Scan for the cell matching the given text and deliver its [X, Y] coordinate at center. 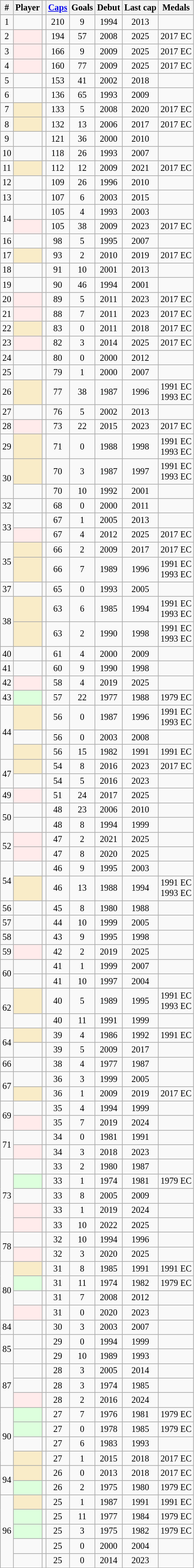
98 [57, 241]
49 [7, 796]
59 [7, 952]
Player [28, 7]
121 [57, 139]
51 [57, 796]
50 [7, 817]
109 [57, 183]
166 [57, 51]
78 [7, 1247]
64 [7, 1042]
52 [7, 847]
Last cap [140, 7]
1984 [140, 1517]
19 [7, 285]
83 [57, 329]
88 [57, 314]
45 [57, 908]
15 [82, 752]
68 [57, 506]
17 [7, 256]
112 [57, 168]
62 [7, 1008]
107 [57, 197]
21 [7, 314]
136 [57, 95]
89 [57, 300]
1986 [108, 1035]
82 [57, 343]
37 [7, 589]
210 [57, 22]
84 [7, 1327]
76 [57, 412]
# [7, 7]
94 [7, 1480]
79 [57, 372]
1976 [108, 1415]
14 [7, 219]
160 [57, 66]
Medals [176, 7]
96 [7, 1531]
85 [7, 1348]
132 [57, 124]
194 [57, 37]
91 [57, 270]
153 [57, 80]
93 [57, 256]
61 [57, 654]
133 [57, 110]
2022 [108, 1225]
Goals [82, 7]
Caps [57, 7]
118 [57, 153]
18 [7, 270]
Debut [108, 7]
1983 [108, 1444]
20 [7, 300]
1978 [108, 1429]
16 [7, 241]
69 [7, 1115]
87 [7, 1385]
